For the text-containing cell, return its midpoint in [X, Y] coordinate format. 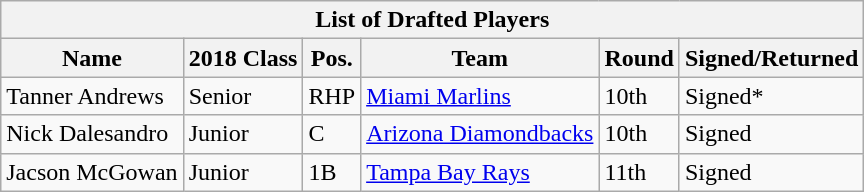
2018 Class [243, 58]
Signed/Returned [771, 58]
Signed* [771, 96]
Senior [243, 96]
Miami Marlins [480, 96]
List of Drafted Players [432, 20]
Team [480, 58]
Arizona Diamondbacks [480, 134]
Jacson McGowan [92, 172]
Nick Dalesandro [92, 134]
Tampa Bay Rays [480, 172]
RHP [332, 96]
C [332, 134]
Pos. [332, 58]
Name [92, 58]
1B [332, 172]
11th [639, 172]
Round [639, 58]
Tanner Andrews [92, 96]
